Extract the (X, Y) coordinate from the center of the cell holding the provided text.  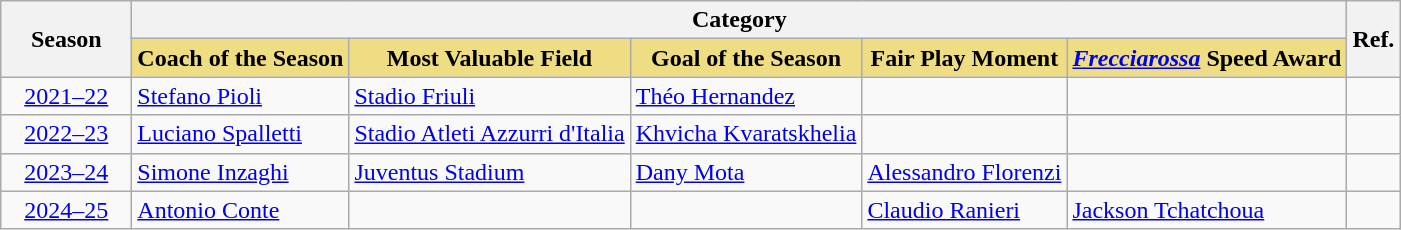
Antonio Conte (240, 210)
Khvicha Kvaratskhelia (746, 134)
Stefano Pioli (240, 96)
Coach of the Season (240, 58)
Category (740, 20)
Frecciarossa Speed Award (1207, 58)
Simone Inzaghi (240, 172)
Season (66, 39)
2024–25 (66, 210)
2022–23 (66, 134)
Théo Hernandez (746, 96)
2021–22 (66, 96)
Ref. (1374, 39)
Alessandro Florenzi (964, 172)
2023–24 (66, 172)
Goal of the Season (746, 58)
Dany Mota (746, 172)
Fair Play Moment (964, 58)
Claudio Ranieri (964, 210)
Jackson Tchatchoua (1207, 210)
Most Valuable Field (490, 58)
Stadio Atleti Azzurri d'Italia (490, 134)
Stadio Friuli (490, 96)
Luciano Spalletti (240, 134)
Juventus Stadium (490, 172)
